Determine the (X, Y) coordinate at the center of the cell enclosing the given text.  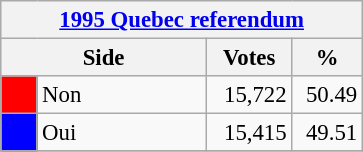
1995 Quebec referendum (182, 20)
15,415 (249, 133)
50.49 (328, 95)
% (328, 58)
Side (104, 58)
49.51 (328, 133)
15,722 (249, 95)
Non (122, 95)
Oui (122, 133)
Votes (249, 58)
